Pinpoint the cell where the given text exists, returning its (x, y) midpoint coordinate. 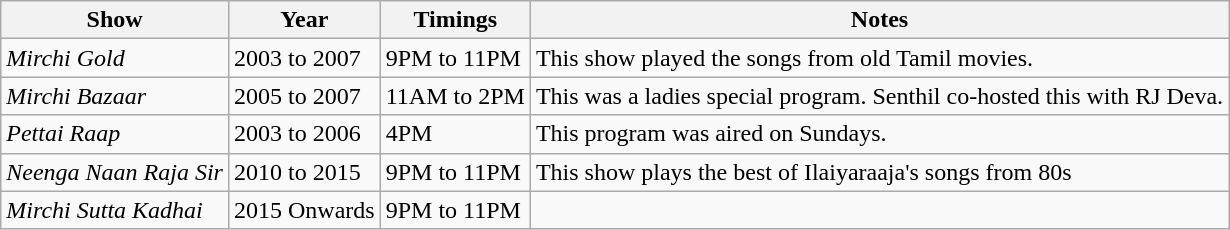
2003 to 2006 (304, 134)
Pettai Raap (115, 134)
Year (304, 20)
Mirchi Gold (115, 58)
This show plays the best of Ilaiyaraaja's songs from 80s (879, 172)
Show (115, 20)
This program was aired on Sundays. (879, 134)
This was a ladies special program. Senthil co-hosted this with RJ Deva. (879, 96)
2010 to 2015 (304, 172)
This show played the songs from old Tamil movies. (879, 58)
Mirchi Sutta Kadhai (115, 210)
4PM (455, 134)
Mirchi Bazaar (115, 96)
2015 Onwards (304, 210)
2005 to 2007 (304, 96)
2003 to 2007 (304, 58)
Notes (879, 20)
Neenga Naan Raja Sir (115, 172)
11AM to 2PM (455, 96)
Timings (455, 20)
